Search for the cell housing the specified text and yield its (x, y) center coordinate. 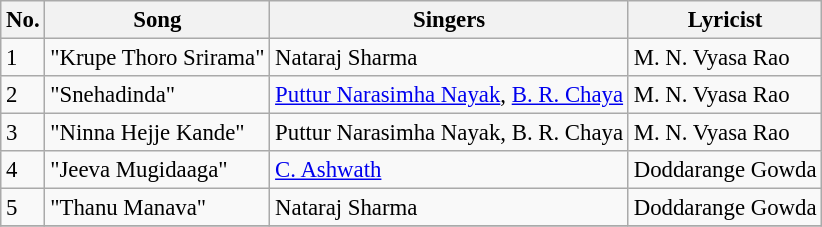
C. Ashwath (450, 170)
Song (158, 20)
"Krupe Thoro Srirama" (158, 58)
"Snehadinda" (158, 95)
Singers (450, 20)
"Jeeva Mugidaaga" (158, 170)
3 (23, 133)
4 (23, 170)
No. (23, 20)
2 (23, 95)
"Thanu Manava" (158, 208)
"Ninna Hejje Kande" (158, 133)
Lyricist (724, 20)
1 (23, 58)
5 (23, 208)
